Identify which cell holds the provided text, then report its [x, y] central coordinate. 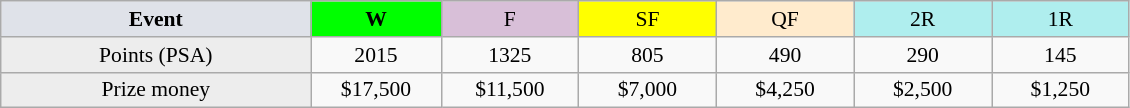
$7,000 [648, 90]
$1,250 [1061, 90]
2R [923, 19]
Event [156, 19]
$2,500 [923, 90]
$17,500 [376, 90]
QF [785, 19]
F [510, 19]
290 [923, 55]
1R [1061, 19]
145 [1061, 55]
SF [648, 19]
$4,250 [785, 90]
490 [785, 55]
$11,500 [510, 90]
2015 [376, 55]
1325 [510, 55]
Points (PSA) [156, 55]
W [376, 19]
Prize money [156, 90]
805 [648, 55]
